Extract the [x, y] coordinate from the center of the cell holding the provided text.  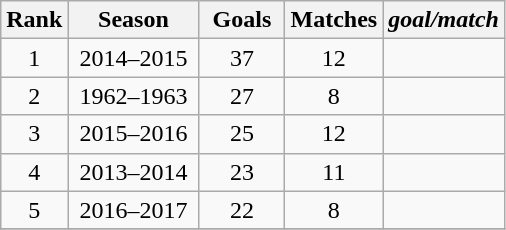
Rank [34, 20]
25 [242, 134]
37 [242, 58]
27 [242, 96]
23 [242, 172]
2013–2014 [134, 172]
2014–2015 [134, 58]
2015–2016 [134, 134]
goal/match [444, 20]
2016–2017 [134, 210]
22 [242, 210]
2 [34, 96]
1 [34, 58]
Season [134, 20]
4 [34, 172]
5 [34, 210]
Matches [334, 20]
11 [334, 172]
3 [34, 134]
Goals [242, 20]
1962–1963 [134, 96]
